Provide the [x, y] coordinate of the cell's center where the given text is located.  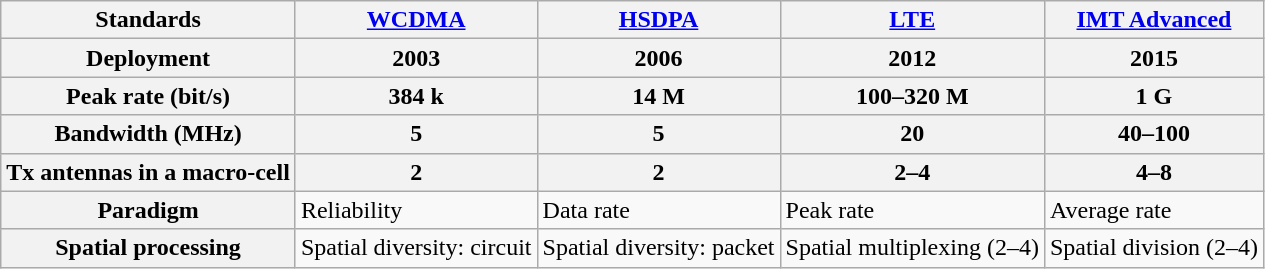
Spatial diversity: circuit [416, 248]
1 G [1154, 96]
IMT Advanced [1154, 20]
Peak rate [912, 210]
2–4 [912, 172]
Deployment [148, 58]
Bandwidth (MHz) [148, 134]
LTE [912, 20]
Spatial processing [148, 248]
Spatial division (2–4) [1154, 248]
2003 [416, 58]
Spatial diversity: packet [658, 248]
2006 [658, 58]
384 k [416, 96]
Average rate [1154, 210]
20 [912, 134]
2015 [1154, 58]
14 M [658, 96]
40–100 [1154, 134]
Standards [148, 20]
Paradigm [148, 210]
2012 [912, 58]
100–320 M [912, 96]
4–8 [1154, 172]
Data rate [658, 210]
Tx antennas in a macro-cell [148, 172]
Peak rate (bit/s) [148, 96]
Reliability [416, 210]
Spatial multiplexing (2–4) [912, 248]
WCDMA [416, 20]
HSDPA [658, 20]
